Locate the cell with the specified text and output its (X, Y) center coordinate. 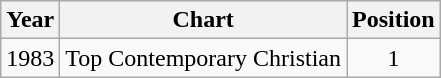
Position (393, 20)
1983 (30, 58)
1 (393, 58)
Year (30, 20)
Chart (204, 20)
Top Contemporary Christian (204, 58)
